Return (X, Y) of the center of cell containing provided text 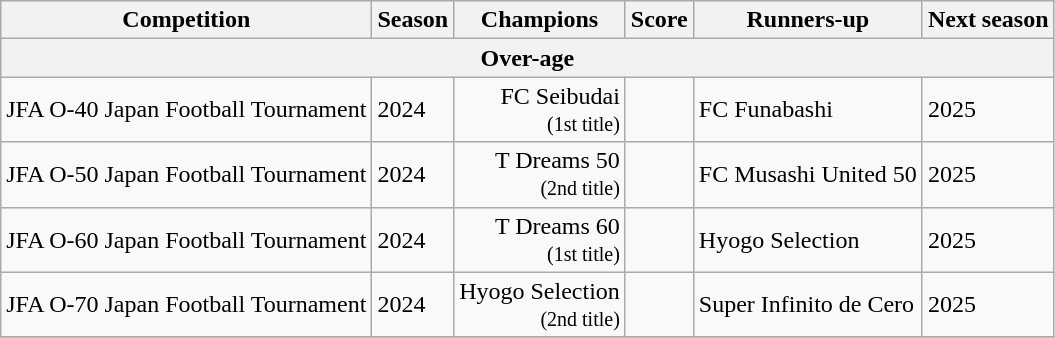
Hyogo Selection (2nd title) (540, 304)
T Dreams 60 (1st title) (540, 240)
Hyogo Selection (808, 240)
FC Funabashi (808, 110)
Next season (988, 20)
Champions (540, 20)
JFA O-70 Japan Football Tournament (186, 304)
FC Seibudai(1st title) (540, 110)
Season (413, 20)
T Dreams 50 (2nd title) (540, 174)
FC Musashi United 50 (808, 174)
JFA O-60 Japan Football Tournament (186, 240)
Runners-up (808, 20)
Over-age (528, 58)
Competition (186, 20)
Score (659, 20)
Super Infinito de Cero (808, 304)
JFA O-40 Japan Football Tournament (186, 110)
JFA O-50 Japan Football Tournament (186, 174)
